Pinpoint the cell where the given text exists, returning its [x, y] midpoint coordinate. 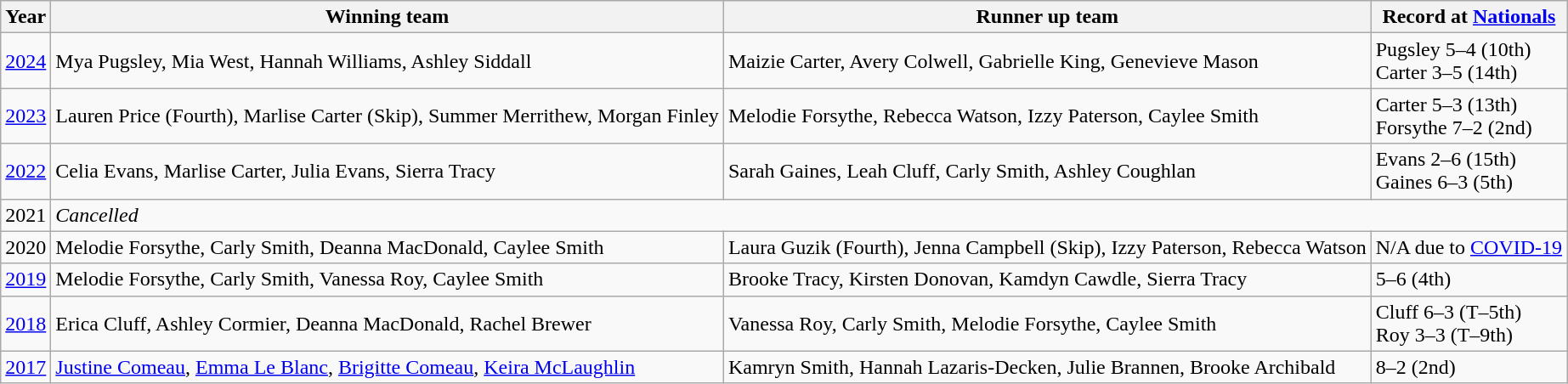
2023 [25, 116]
Cluff 6–3 (T–5th) Roy 3–3 (T–9th) [1469, 323]
Laura Guzik (Fourth), Jenna Campbell (Skip), Izzy Paterson, Rebecca Watson [1047, 247]
Pugsley 5–4 (10th) Carter 3–5 (14th) [1469, 61]
Lauren Price (Fourth), Marlise Carter (Skip), Summer Merrithew, Morgan Finley [388, 116]
8–2 (2nd) [1469, 367]
2024 [25, 61]
Record at Nationals [1469, 17]
Erica Cluff, Ashley Cormier, Deanna MacDonald, Rachel Brewer [388, 323]
Cancelled [809, 215]
2020 [25, 247]
Evans 2–6 (15th) Gaines 6–3 (5th) [1469, 172]
2019 [25, 280]
Brooke Tracy, Kirsten Donovan, Kamdyn Cawdle, Sierra Tracy [1047, 280]
Sarah Gaines, Leah Cluff, Carly Smith, Ashley Coughlan [1047, 172]
N/A due to COVID-19 [1469, 247]
Celia Evans, Marlise Carter, Julia Evans, Sierra Tracy [388, 172]
Winning team [388, 17]
2021 [25, 215]
Melodie Forsythe, Rebecca Watson, Izzy Paterson, Caylee Smith [1047, 116]
Runner up team [1047, 17]
Carter 5–3 (13th) Forsythe 7–2 (2nd) [1469, 116]
Mya Pugsley, Mia West, Hannah Williams, Ashley Siddall [388, 61]
Maizie Carter, Avery Colwell, Gabrielle King, Genevieve Mason [1047, 61]
Vanessa Roy, Carly Smith, Melodie Forsythe, Caylee Smith [1047, 323]
2017 [25, 367]
2022 [25, 172]
Justine Comeau, Emma Le Blanc, Brigitte Comeau, Keira McLaughlin [388, 367]
Kamryn Smith, Hannah Lazaris-Decken, Julie Brannen, Brooke Archibald [1047, 367]
Melodie Forsythe, Carly Smith, Vanessa Roy, Caylee Smith [388, 280]
2018 [25, 323]
Year [25, 17]
5–6 (4th) [1469, 280]
Melodie Forsythe, Carly Smith, Deanna MacDonald, Caylee Smith [388, 247]
